Extract the (x, y) coordinate from the center of the cell holding the provided text.  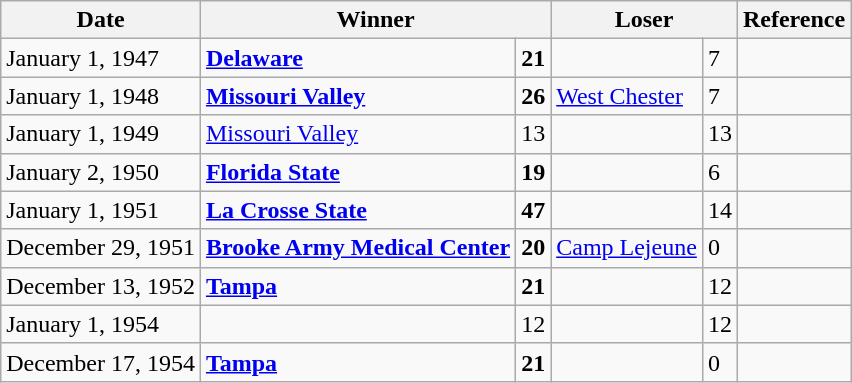
January 1, 1947 (101, 58)
Florida State (358, 172)
January 1, 1951 (101, 210)
47 (534, 210)
December 29, 1951 (101, 248)
December 17, 1954 (101, 362)
Camp Lejeune (627, 248)
26 (534, 96)
19 (534, 172)
Date (101, 20)
December 13, 1952 (101, 286)
6 (720, 172)
14 (720, 210)
Brooke Army Medical Center (358, 248)
Reference (794, 20)
January 2, 1950 (101, 172)
20 (534, 248)
La Crosse State (358, 210)
January 1, 1954 (101, 324)
West Chester (627, 96)
January 1, 1949 (101, 134)
Winner (375, 20)
Loser (644, 20)
January 1, 1948 (101, 96)
Delaware (358, 58)
